Identify which cell holds the provided text, then report its (x, y) central coordinate. 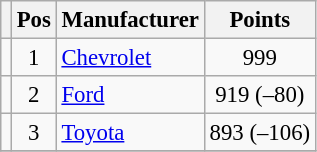
2 (34, 95)
Chevrolet (130, 58)
Ford (130, 95)
1 (34, 58)
Points (260, 20)
919 (–80) (260, 95)
3 (34, 133)
Toyota (130, 133)
Pos (34, 20)
893 (–106) (260, 133)
999 (260, 58)
Manufacturer (130, 20)
